Scan for the cell matching the given text and deliver its [X, Y] coordinate at center. 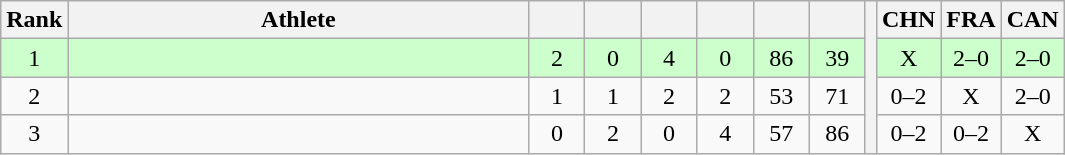
FRA [971, 20]
CHN [908, 20]
71 [837, 96]
Athlete [298, 20]
53 [781, 96]
39 [837, 58]
57 [781, 134]
3 [34, 134]
Rank [34, 20]
CAN [1032, 20]
